Determine the [x, y] coordinate at the center of the cell enclosing the given text.  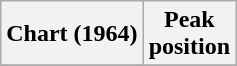
Chart (1964) [72, 34]
Peakposition [189, 34]
